Scan for the cell matching the given text and deliver its [X, Y] coordinate at center. 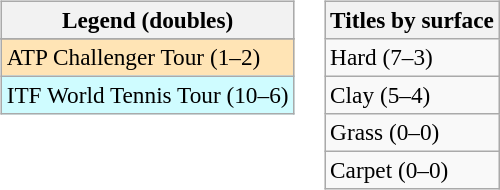
Clay (5–4) [412, 95]
Grass (0–0) [412, 133]
Hard (7–3) [412, 57]
ATP Challenger Tour (1–2) [148, 57]
ITF World Tennis Tour (10–6) [148, 95]
Legend (doubles) [148, 20]
Carpet (0–0) [412, 171]
Titles by surface [412, 20]
